Detect which cell encompasses the target text, then output its (X, Y) center coordinate. 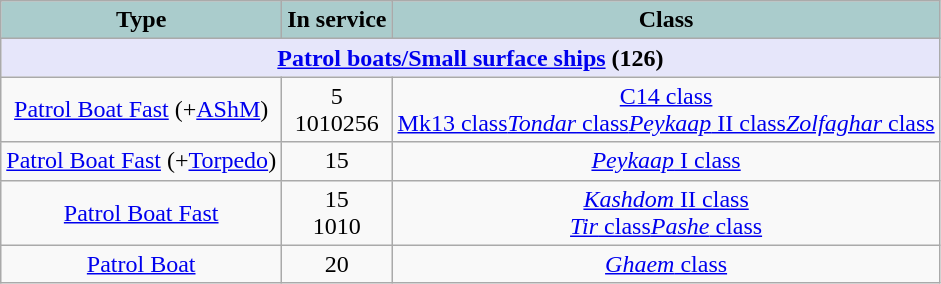
15 (337, 161)
51010256 (337, 110)
20 (337, 264)
Kashdom II classTir classPashe class (666, 212)
Patrol boats/Small surface ships (126) (470, 58)
In service (337, 20)
Patrol Boat (142, 264)
151010 (337, 212)
Patrol Boat Fast (+Torpedo) (142, 161)
C14 classMk13 classTondar classPeykaap II classZolfaghar class (666, 110)
Patrol Boat Fast (142, 212)
Type (142, 20)
Class (666, 20)
Patrol Boat Fast (+AShM) (142, 110)
Peykaap I class (666, 161)
Ghaem class (666, 264)
